Output the [x, y] coordinate of the center of the cell containing the given text.  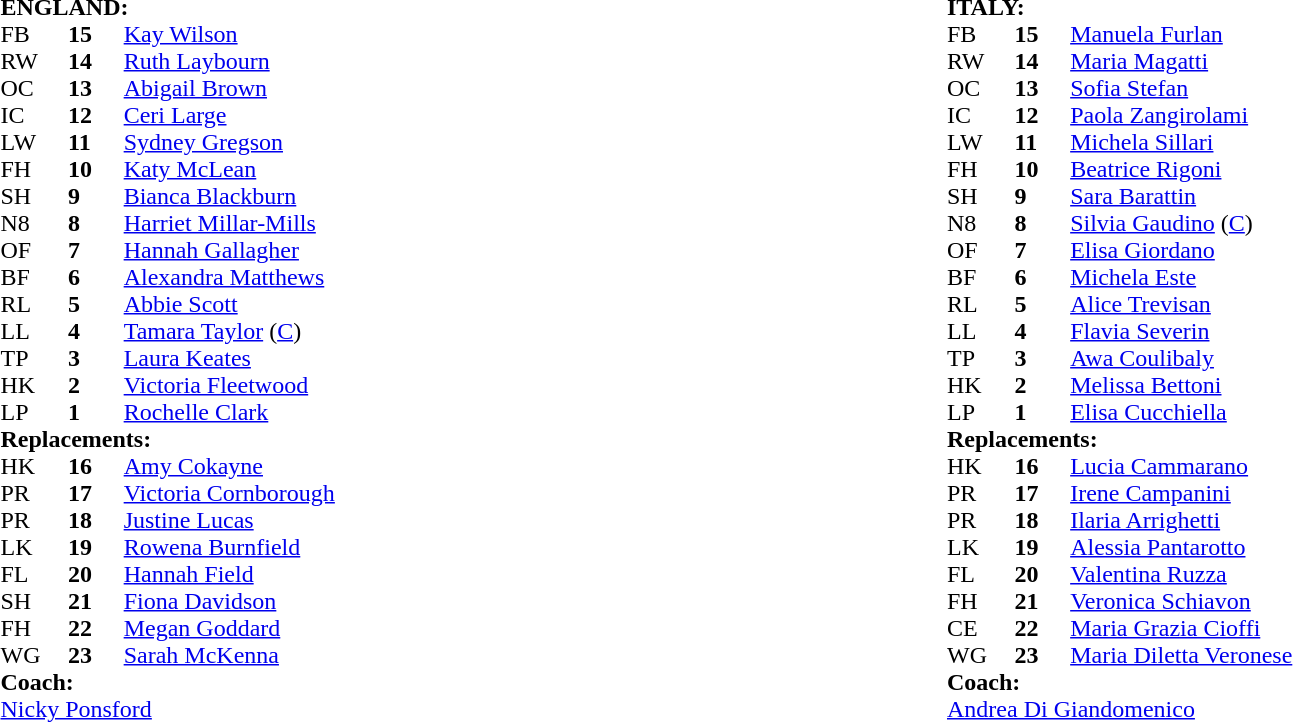
Replacements: [470, 440]
Coach: [470, 682]
Amy Cokayne [328, 466]
Sydney Gregson [328, 142]
Alexandra Matthews [328, 278]
Rochelle Clark [328, 412]
CE [980, 628]
Katy McLean [328, 170]
Harriet Millar-Mills [328, 224]
Hannah Gallagher [328, 250]
Sarah McKenna [328, 656]
Megan Goddard [328, 628]
Kay Wilson [328, 34]
Victoria Cornborough [328, 494]
Victoria Fleetwood [328, 386]
Fiona Davidson [328, 602]
Abbie Scott [328, 304]
Tamara Taylor (C) [328, 332]
Hannah Field [328, 574]
Laura Keates [328, 358]
Bianca Blackburn [328, 196]
Justine Lucas [328, 520]
Abigail Brown [328, 88]
Ruth Laybourn [328, 62]
Ceri Large [328, 116]
Rowena Burnfield [328, 548]
